Locate the cell with the specified text and output its (x, y) center coordinate. 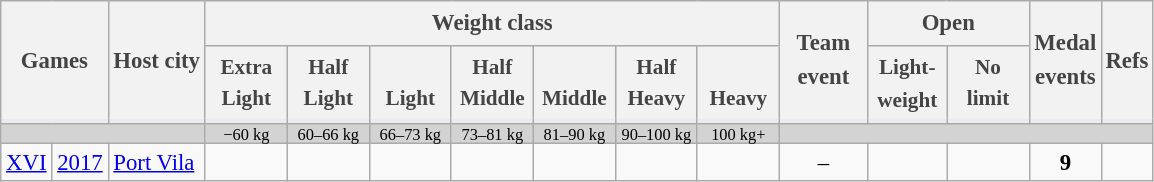
Open (948, 24)
Host city (156, 60)
66–73 kg (410, 133)
HalfMiddle (492, 82)
Refs (1128, 60)
ExtraLight (246, 82)
– (823, 163)
73–81 kg (492, 133)
Heavy (738, 82)
100 kg+ (738, 133)
Light-weight (907, 82)
2017 (80, 163)
Medalevents (1066, 60)
60–66 kg (328, 133)
−60 kg (246, 133)
90–100 kg (656, 133)
Games (54, 60)
9 (1066, 163)
XVI (26, 163)
Port Vila (156, 163)
HalfHeavy (656, 82)
81–90 kg (574, 133)
Teamevent (823, 60)
Middle (574, 82)
HalfLight (328, 82)
Nolimit (988, 82)
Weight class (492, 24)
Light (410, 82)
